Identify which cell holds the provided text, then report its (X, Y) central coordinate. 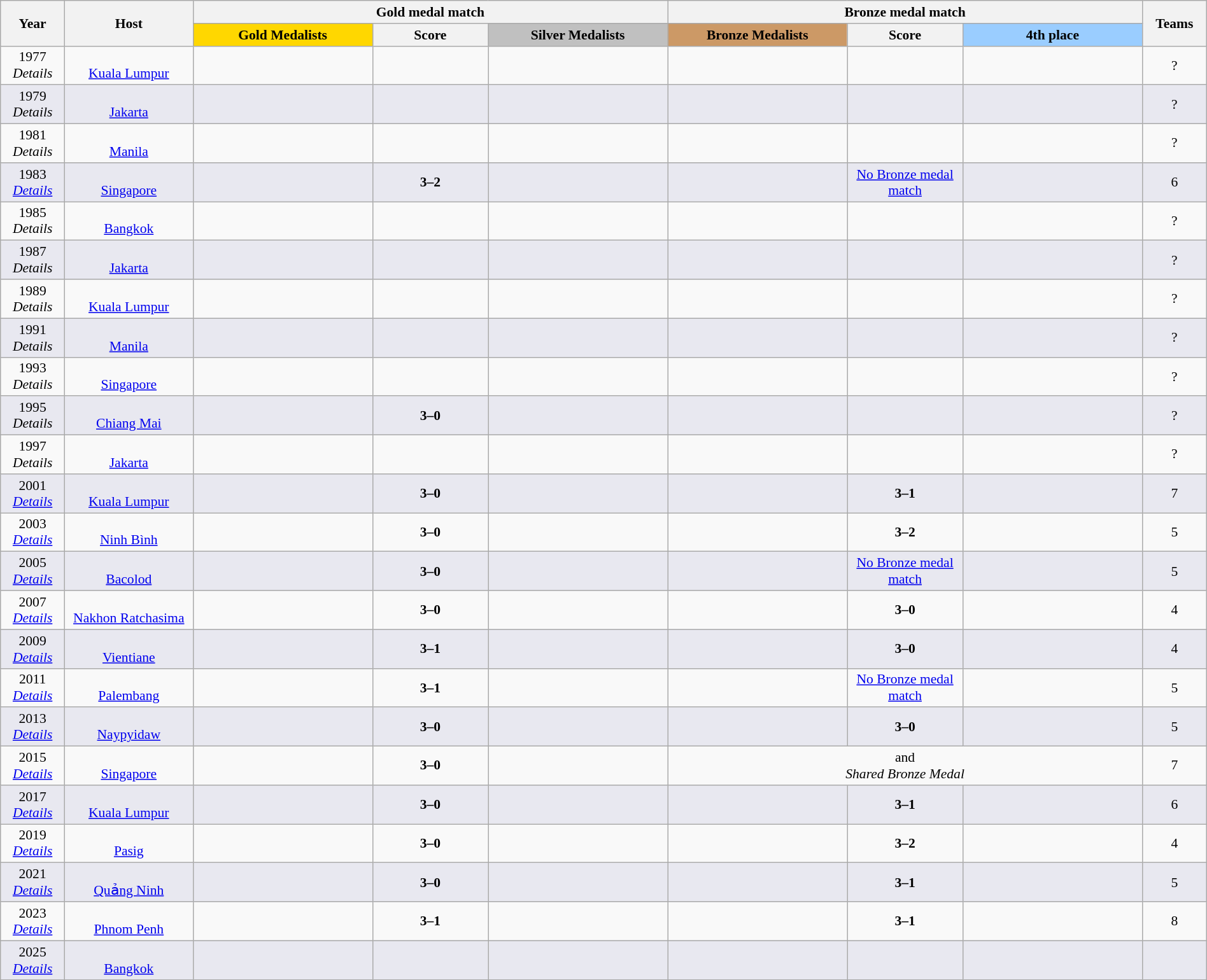
2025Details (33, 960)
Gold medal match (430, 12)
2011Details (33, 687)
1989Details (33, 299)
Vientiane (129, 649)
Silver Medalists (578, 35)
1995Details (33, 416)
1981Details (33, 144)
1991Details (33, 337)
2017Details (33, 804)
1985Details (33, 221)
Bacolod (129, 571)
4th place (1052, 35)
Quảng Ninh (129, 882)
2021Details (33, 882)
Year (33, 23)
Palembang (129, 687)
2015Details (33, 766)
2009Details (33, 649)
1979Details (33, 104)
2003Details (33, 532)
1997Details (33, 454)
and Shared Bronze Medal (905, 766)
1983Details (33, 182)
Bronze medal match (905, 12)
2005Details (33, 571)
2013Details (33, 727)
Phnom Penh (129, 921)
1987Details (33, 260)
2019Details (33, 844)
2007Details (33, 610)
2001Details (33, 494)
1993Details (33, 377)
Host (129, 23)
Bronze Medalists (758, 35)
Gold Medalists (283, 35)
8 (1174, 921)
2023Details (33, 921)
Pasig (129, 844)
Naypyidaw (129, 727)
Teams (1174, 23)
Nakhon Ratchasima (129, 610)
Chiang Mai (129, 416)
Ninh Bình (129, 532)
1977Details (33, 65)
